Provide the [x, y] coordinate of the cell's center where the given text is located.  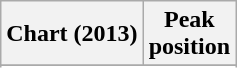
Peakposition [189, 34]
Chart (2013) [72, 34]
